Extract the [x, y] coordinate from the center of the cell holding the provided text.  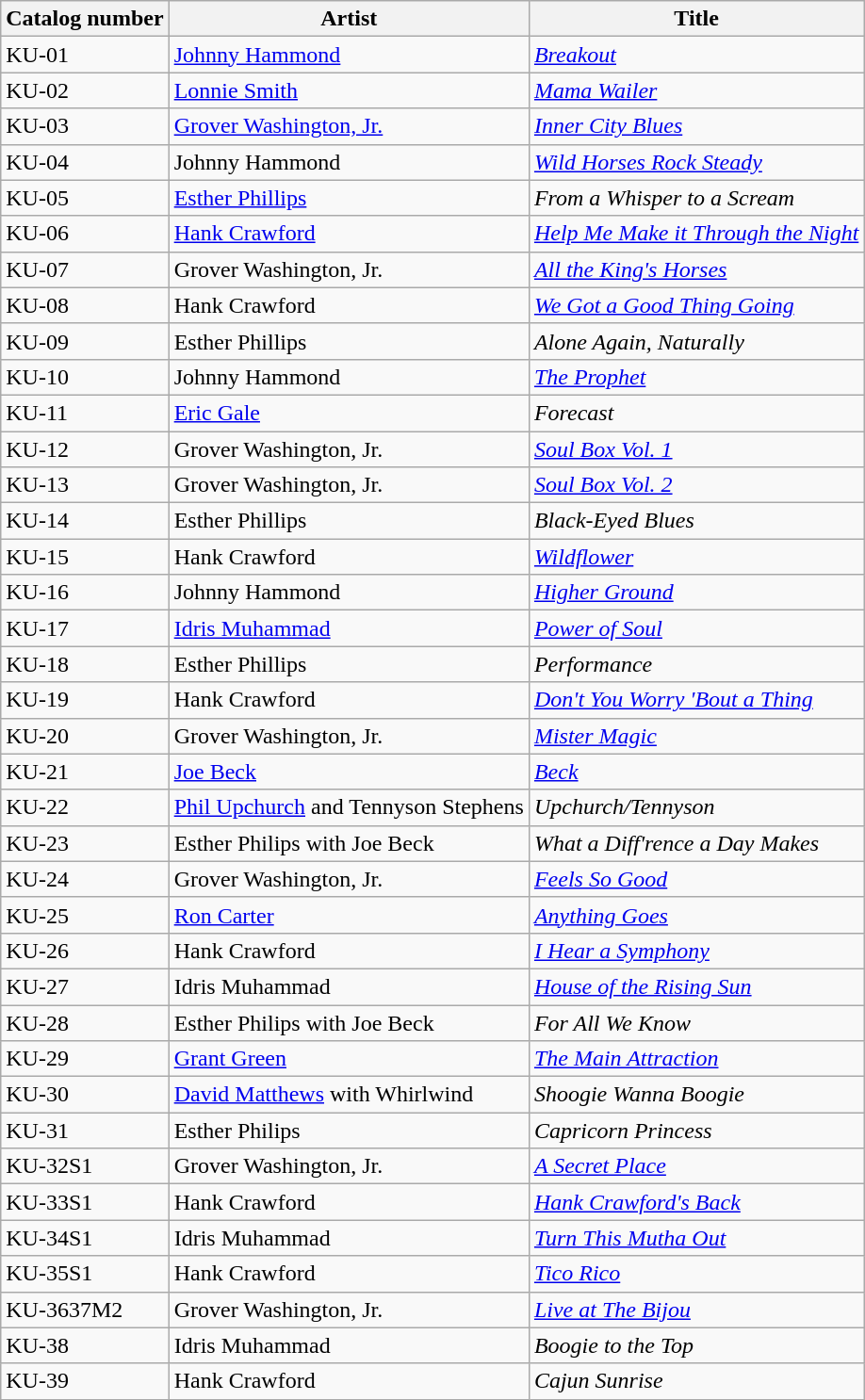
KU-32S1 [85, 1166]
The Main Attraction [695, 1059]
KU-17 [85, 628]
Performance [695, 664]
KU-21 [85, 772]
Mama Wailer [695, 90]
Hank Crawford's Back [695, 1202]
Wild Horses Rock Steady [695, 162]
Eric Gale [349, 413]
KU-31 [85, 1131]
KU-11 [85, 413]
KU-08 [85, 305]
KU-10 [85, 377]
KU-12 [85, 449]
Title [695, 19]
KU-16 [85, 593]
Artist [349, 19]
KU-33S1 [85, 1202]
Anything Goes [695, 915]
Help Me Make it Through the Night [695, 234]
Upchurch/Tennyson [695, 807]
House of the Rising Sun [695, 986]
KU-25 [85, 915]
Boogie to the Top [695, 1345]
All the King's Horses [695, 269]
A Secret Place [695, 1166]
Mister Magic [695, 736]
KU-26 [85, 951]
Esther Philips [349, 1131]
We Got a Good Thing Going [695, 305]
KU-29 [85, 1059]
KU-09 [85, 341]
KU-15 [85, 557]
What a Diff'rence a Day Makes [695, 843]
Alone Again, Naturally [695, 341]
Phil Upchurch and Tennyson Stephens [349, 807]
KU-04 [85, 162]
Breakout [695, 55]
David Matthews with Whirlwind [349, 1095]
From a Whisper to a Scream [695, 198]
Lonnie Smith [349, 90]
Cajun Sunrise [695, 1381]
Power of Soul [695, 628]
KU-38 [85, 1345]
KU-3637M2 [85, 1310]
KU-05 [85, 198]
KU-19 [85, 700]
KU-22 [85, 807]
KU-18 [85, 664]
KU-27 [85, 986]
Soul Box Vol. 2 [695, 485]
KU-02 [85, 90]
Wildflower [695, 557]
I Hear a Symphony [695, 951]
Black-Eyed Blues [695, 521]
The Prophet [695, 377]
KU-01 [85, 55]
KU-35S1 [85, 1274]
Inner City Blues [695, 126]
KU-14 [85, 521]
Don't You Worry 'Bout a Thing [695, 700]
Capricorn Princess [695, 1131]
KU-23 [85, 843]
Feels So Good [695, 879]
KU-30 [85, 1095]
KU-13 [85, 485]
Soul Box Vol. 1 [695, 449]
Beck [695, 772]
KU-07 [85, 269]
Forecast [695, 413]
Turn This Mutha Out [695, 1238]
KU-20 [85, 736]
Tico Rico [695, 1274]
KU-39 [85, 1381]
Catalog number [85, 19]
KU-28 [85, 1022]
Ron Carter [349, 915]
Joe Beck [349, 772]
Shoogie Wanna Boogie [695, 1095]
KU-06 [85, 234]
KU-24 [85, 879]
KU-34S1 [85, 1238]
For All We Know [695, 1022]
KU-03 [85, 126]
Higher Ground [695, 593]
Grant Green [349, 1059]
Live at The Bijou [695, 1310]
